Return [x, y] of the center of cell containing provided text 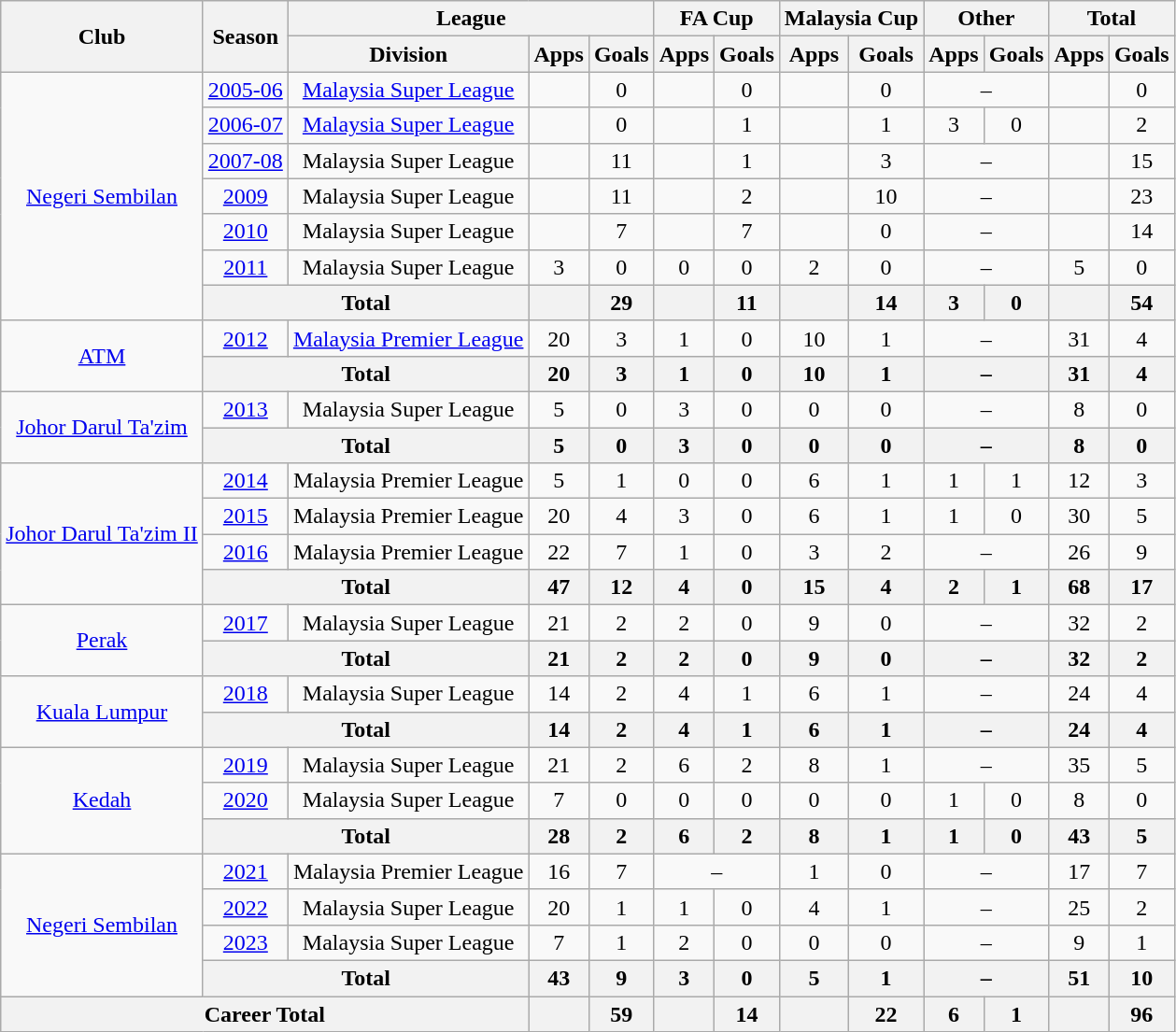
Club [103, 36]
68 [1079, 587]
2011 [245, 267]
2007-08 [245, 161]
2021 [245, 871]
Kedah [103, 800]
Season [245, 36]
Johor Darul Ta'zim [103, 427]
28 [559, 836]
2010 [245, 232]
54 [1141, 303]
League [471, 19]
ATM [103, 356]
26 [1079, 552]
2017 [245, 623]
47 [559, 587]
2022 [245, 907]
2023 [245, 942]
2009 [245, 196]
2005-06 [245, 90]
2020 [245, 800]
16 [559, 871]
FA Cup [716, 19]
59 [621, 1013]
29 [621, 303]
Johor Darul Ta'zim II [103, 534]
30 [1079, 516]
2006-07 [245, 125]
2013 [245, 409]
51 [1079, 978]
2019 [245, 765]
96 [1141, 1013]
23 [1141, 196]
35 [1079, 765]
2014 [245, 481]
Career Total [265, 1013]
2016 [245, 552]
2015 [245, 516]
Kuala Lumpur [103, 712]
Malaysia Cup [851, 19]
2018 [245, 694]
Perak [103, 641]
2012 [245, 338]
25 [1079, 907]
Other [986, 19]
Division [408, 54]
